Pinpoint the cell where the given text exists, returning its [X, Y] midpoint coordinate. 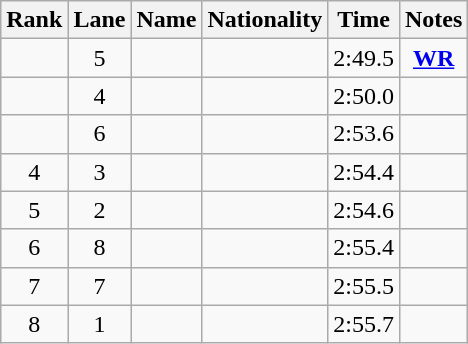
1 [100, 324]
2:49.5 [364, 58]
WR [433, 58]
Nationality [265, 20]
2:55.4 [364, 248]
3 [100, 172]
2:50.0 [364, 96]
2 [100, 210]
2:54.6 [364, 210]
2:55.5 [364, 286]
Notes [433, 20]
2:53.6 [364, 134]
2:55.7 [364, 324]
Lane [100, 20]
Name [166, 20]
Time [364, 20]
Rank [34, 20]
2:54.4 [364, 172]
